Return (x, y) of the center of cell containing provided text 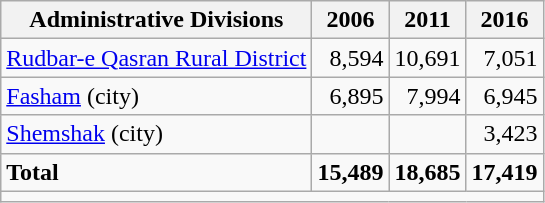
3,423 (504, 134)
7,994 (428, 96)
7,051 (504, 58)
8,594 (350, 58)
15,489 (350, 172)
Fasham (city) (156, 96)
10,691 (428, 58)
6,945 (504, 96)
2016 (504, 20)
18,685 (428, 172)
6,895 (350, 96)
Administrative Divisions (156, 20)
Rudbar-e Qasran Rural District (156, 58)
Shemshak (city) (156, 134)
2006 (350, 20)
Total (156, 172)
17,419 (504, 172)
2011 (428, 20)
